Locate the cell with the specified text and output its [x, y] center coordinate. 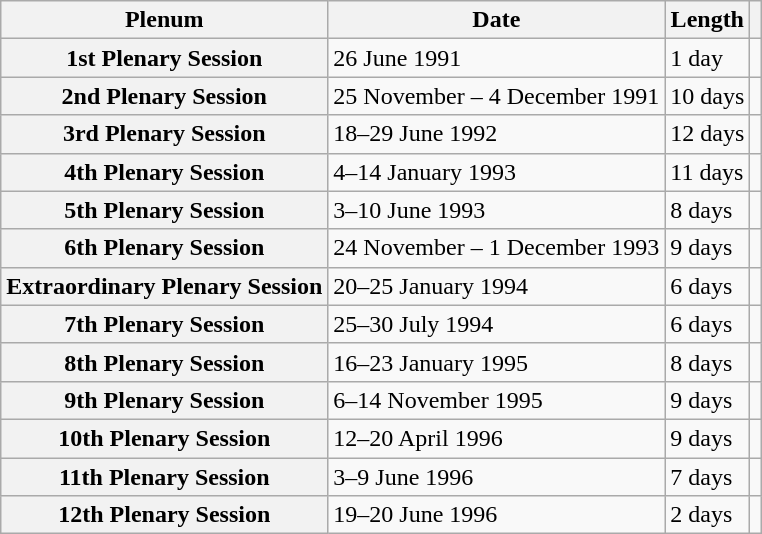
2nd Plenary Session [164, 96]
1st Plenary Session [164, 58]
Date [496, 20]
10 days [708, 96]
25 November – 4 December 1991 [496, 96]
7th Plenary Session [164, 324]
4th Plenary Session [164, 172]
6–14 November 1995 [496, 400]
25–30 July 1994 [496, 324]
7 days [708, 477]
6th Plenary Session [164, 248]
24 November – 1 December 1993 [496, 248]
1 day [708, 58]
3–10 June 1993 [496, 210]
10th Plenary Session [164, 438]
11th Plenary Session [164, 477]
9th Plenary Session [164, 400]
8th Plenary Session [164, 362]
5th Plenary Session [164, 210]
16–23 January 1995 [496, 362]
Plenum [164, 20]
18–29 June 1992 [496, 134]
26 June 1991 [496, 58]
2 days [708, 515]
19–20 June 1996 [496, 515]
12–20 April 1996 [496, 438]
11 days [708, 172]
4–14 January 1993 [496, 172]
12 days [708, 134]
Extraordinary Plenary Session [164, 286]
20–25 January 1994 [496, 286]
3rd Plenary Session [164, 134]
3–9 June 1996 [496, 477]
Length [708, 20]
12th Plenary Session [164, 515]
